Provide the (X, Y) coordinate of the cell's center where the given text is located.  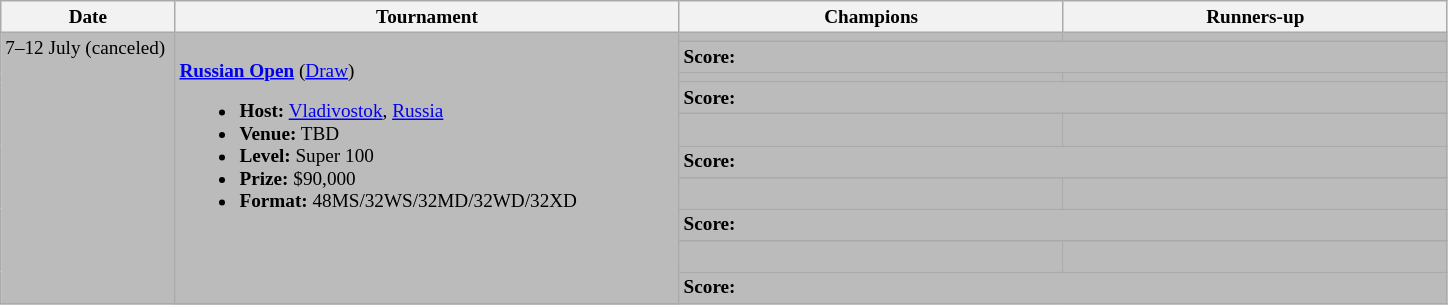
Russian Open (Draw)Host: Vladivostok, RussiaVenue: TBDLevel: Super 100Prize: $90,000Format: 48MS/32WS/32MD/32WD/32XD (427, 168)
Champions (871, 17)
Date (88, 17)
Runners-up (1255, 17)
Tournament (427, 17)
7–12 July (canceled) (88, 168)
